Provide the [X, Y] coordinate of the cell's center where the given text is located.  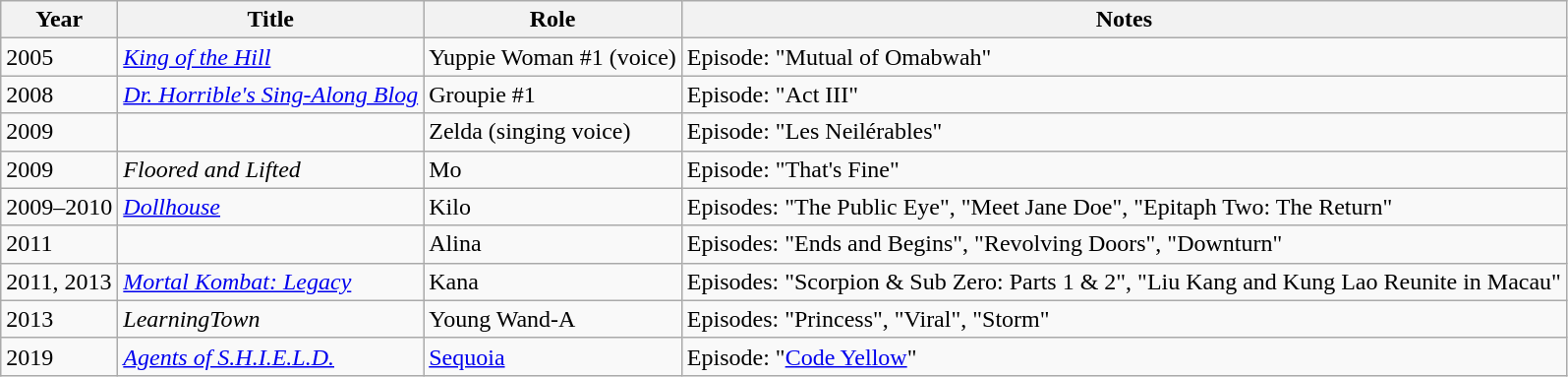
Mo [552, 169]
Dollhouse [271, 207]
Episode: "Les Neilérables" [1124, 132]
Episodes: "Ends and Begins", "Revolving Doors", "Downturn" [1124, 244]
Notes [1124, 20]
Title [271, 20]
Alina [552, 244]
Episode: "Code Yellow" [1124, 356]
2005 [59, 57]
2019 [59, 356]
Kilo [552, 207]
Year [59, 20]
Agents of S.H.I.E.L.D. [271, 356]
Role [552, 20]
Episode: "That's Fine" [1124, 169]
Floored and Lifted [271, 169]
Episodes: "The Public Eye", "Meet Jane Doe", "Epitaph Two: The Return" [1124, 207]
2008 [59, 94]
2013 [59, 319]
King of the Hill [271, 57]
Dr. Horrible's Sing-Along Blog [271, 94]
LearningTown [271, 319]
Sequoia [552, 356]
Episodes: "Princess", "Viral", "Storm" [1124, 319]
Kana [552, 282]
Episode: "Mutual of Omabwah" [1124, 57]
2009–2010 [59, 207]
Episode: "Act III" [1124, 94]
Groupie #1 [552, 94]
Zelda (singing voice) [552, 132]
Episodes: "Scorpion & Sub Zero: Parts 1 & 2", "Liu Kang and Kung Lao Reunite in Macau" [1124, 282]
Young Wand-A [552, 319]
Yuppie Woman #1 (voice) [552, 57]
Mortal Kombat: Legacy [271, 282]
2011 [59, 244]
2011, 2013 [59, 282]
